Scan for the cell matching the given text and deliver its (x, y) coordinate at center. 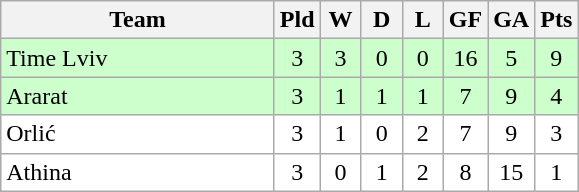
GF (465, 20)
Ararat (138, 96)
16 (465, 58)
Pts (556, 20)
Team (138, 20)
Time Lviv (138, 58)
L (422, 20)
Orlić (138, 134)
5 (512, 58)
D (382, 20)
Pld (297, 20)
Athina (138, 172)
W (340, 20)
4 (556, 96)
15 (512, 172)
8 (465, 172)
GA (512, 20)
